Pinpoint the cell where the given text exists, returning its [X, Y] midpoint coordinate. 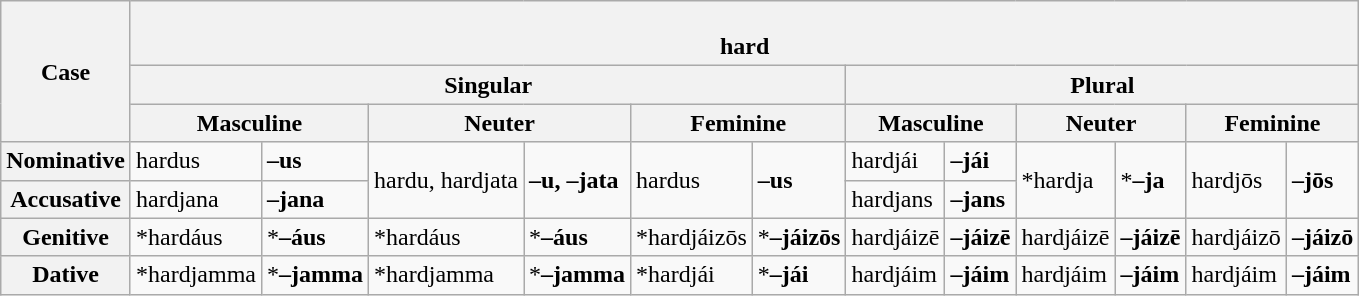
–jans [980, 199]
–jōs [1322, 180]
Plural [1102, 85]
Singular [488, 85]
*–jái [799, 275]
hardjái [896, 161]
hardjōs [1236, 180]
–jái [980, 161]
hardu, hardjata [446, 180]
Nominative [66, 161]
hardjana [196, 199]
*hardjáizōs [692, 237]
*–ja [1150, 180]
–u, –jata [578, 180]
Dative [66, 275]
hardjáizō [1236, 237]
hardjans [896, 199]
*hardja [1066, 180]
hard [744, 34]
Accusative [66, 199]
*hardjái [692, 275]
–jana [314, 199]
–jáizō [1322, 237]
Genitive [66, 237]
Case [66, 72]
*–jáizōs [799, 237]
